Scan for the cell matching the given text and deliver its (X, Y) coordinate at center. 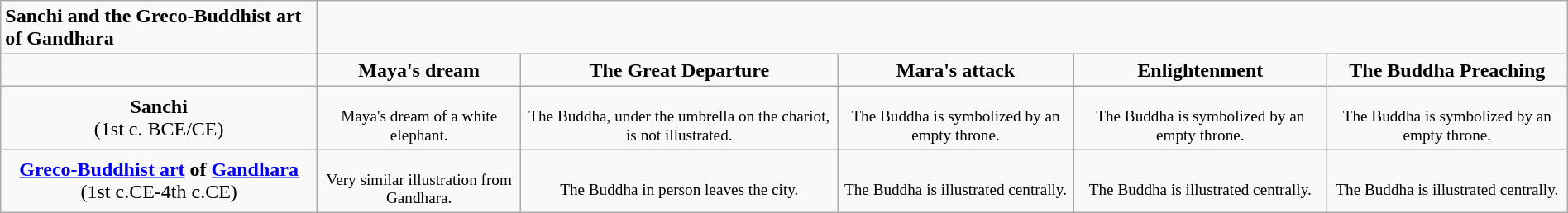
The Great Departure (680, 70)
Sanchi and the Greco-Buddhist art of Gandhara (159, 28)
The Buddha Preaching (1447, 70)
Enlightenment (1200, 70)
Sanchi(1st c. BCE/CE) (159, 117)
The Buddha, under the umbrella on the chariot, is not illustrated. (680, 117)
Maya's dream (419, 70)
The Buddha in person leaves the city. (680, 182)
Greco-Buddhist art of Gandhara(1st c.CE-4th c.CE) (159, 182)
Very similar illustration from Gandhara. (419, 182)
Mara's attack (956, 70)
Maya's dream of a white elephant. (419, 117)
